Scan for the cell matching the given text and deliver its [x, y] coordinate at center. 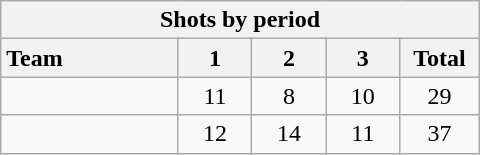
Shots by period [240, 20]
14 [289, 134]
29 [440, 96]
8 [289, 96]
Team [90, 58]
3 [363, 58]
2 [289, 58]
Total [440, 58]
37 [440, 134]
12 [215, 134]
10 [363, 96]
1 [215, 58]
